Search for the cell housing the specified text and yield its [X, Y] center coordinate. 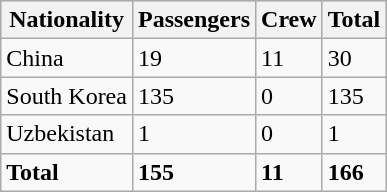
Uzbekistan [67, 134]
Crew [290, 20]
166 [354, 172]
China [67, 58]
30 [354, 58]
Passengers [194, 20]
Nationality [67, 20]
19 [194, 58]
South Korea [67, 96]
155 [194, 172]
